Return [X, Y] of the center of cell containing provided text 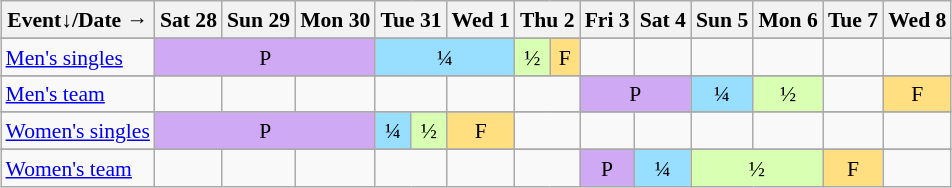
Wed 1 [481, 20]
Men's singles [78, 56]
Tue 31 [410, 20]
Thu 2 [548, 20]
Sun 29 [258, 20]
Fri 3 [608, 20]
Women's team [78, 168]
Tue 7 [853, 20]
Event↓/Date → [78, 20]
Sat 4 [663, 20]
Mon 30 [335, 20]
Sat 28 [188, 20]
Wed 8 [917, 20]
Mon 6 [788, 20]
Men's team [78, 94]
Sun 5 [722, 20]
Women's singles [78, 130]
